Pinpoint the cell where the given text exists, returning its (x, y) midpoint coordinate. 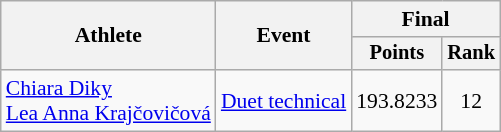
Final (426, 19)
Chiara DikyLea Anna Krajčovičová (108, 100)
Points (396, 54)
Duet technical (284, 100)
193.8233 (396, 100)
Rank (471, 54)
Athlete (108, 36)
Event (284, 36)
12 (471, 100)
